Extract the [X, Y] coordinate from the center of the cell holding the provided text.  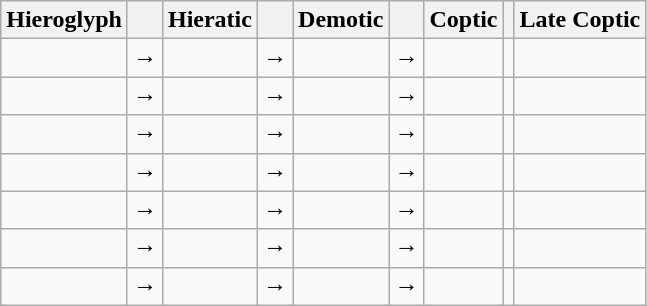
Hieroglyph [64, 20]
Demotic [341, 20]
Hieratic [210, 20]
Coptic [464, 20]
Late Coptic [580, 20]
